Provide the (x, y) coordinate of the cell's center where the given text is located.  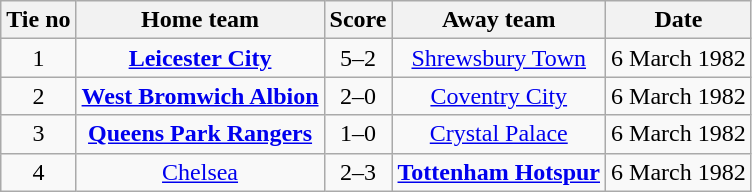
Home team (200, 20)
Tie no (38, 20)
2–0 (358, 96)
2 (38, 96)
5–2 (358, 58)
Date (679, 20)
Shrewsbury Town (499, 58)
Chelsea (200, 172)
1 (38, 58)
Tottenham Hotspur (499, 172)
Queens Park Rangers (200, 134)
West Bromwich Albion (200, 96)
3 (38, 134)
Crystal Palace (499, 134)
Leicester City (200, 58)
2–3 (358, 172)
Away team (499, 20)
4 (38, 172)
Score (358, 20)
Coventry City (499, 96)
1–0 (358, 134)
